Output the (X, Y) coordinate of the center of the cell containing the given text.  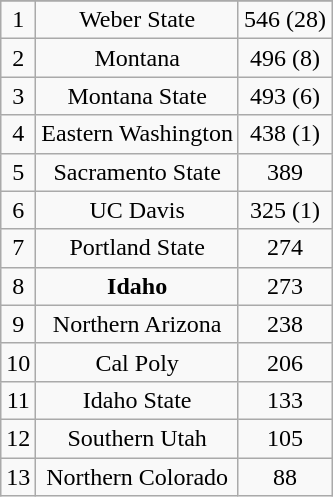
Idaho State (138, 400)
10 (18, 362)
273 (284, 286)
496 (8) (284, 58)
2 (18, 58)
389 (284, 172)
Idaho (138, 286)
3 (18, 96)
6 (18, 210)
Eastern Washington (138, 134)
8 (18, 286)
493 (6) (284, 96)
206 (284, 362)
88 (284, 477)
12 (18, 438)
UC Davis (138, 210)
Northern Colorado (138, 477)
9 (18, 324)
274 (284, 248)
133 (284, 400)
Montana State (138, 96)
Southern Utah (138, 438)
Weber State (138, 20)
11 (18, 400)
Cal Poly (138, 362)
Sacramento State (138, 172)
Montana (138, 58)
5 (18, 172)
4 (18, 134)
1 (18, 20)
105 (284, 438)
13 (18, 477)
325 (1) (284, 210)
Portland State (138, 248)
Northern Arizona (138, 324)
438 (1) (284, 134)
7 (18, 248)
546 (28) (284, 20)
238 (284, 324)
